Provide the [X, Y] coordinate of the cell's center where the given text is located.  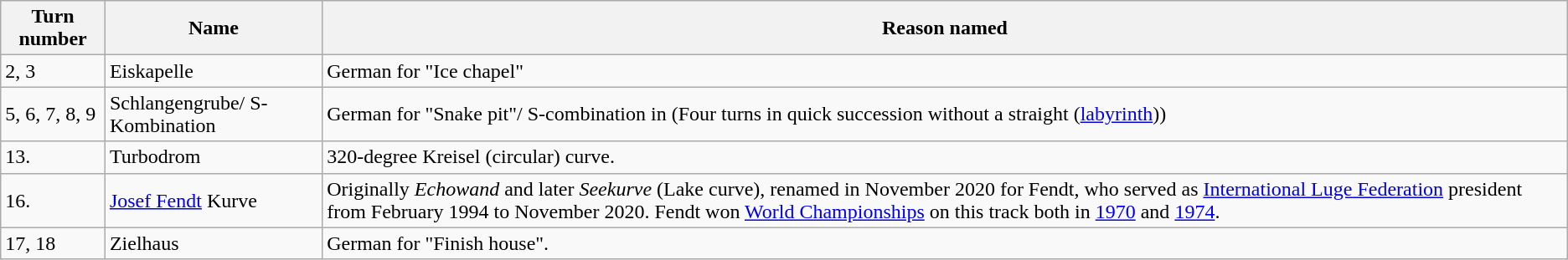
Name [213, 28]
Turbodrom [213, 157]
German for "Finish house". [945, 243]
320-degree Kreisel (circular) curve. [945, 157]
Turn number [54, 28]
Reason named [945, 28]
Schlangengrube/ S-Kombination [213, 114]
16. [54, 201]
German for "Ice chapel" [945, 71]
5, 6, 7, 8, 9 [54, 114]
Zielhaus [213, 243]
13. [54, 157]
German for "Snake pit"/ S-combination in (Four turns in quick succession without a straight (labyrinth)) [945, 114]
Eiskapelle [213, 71]
17, 18 [54, 243]
Josef Fendt Kurve [213, 201]
2, 3 [54, 71]
